Extract the (X, Y) coordinate from the center of the cell holding the provided text.  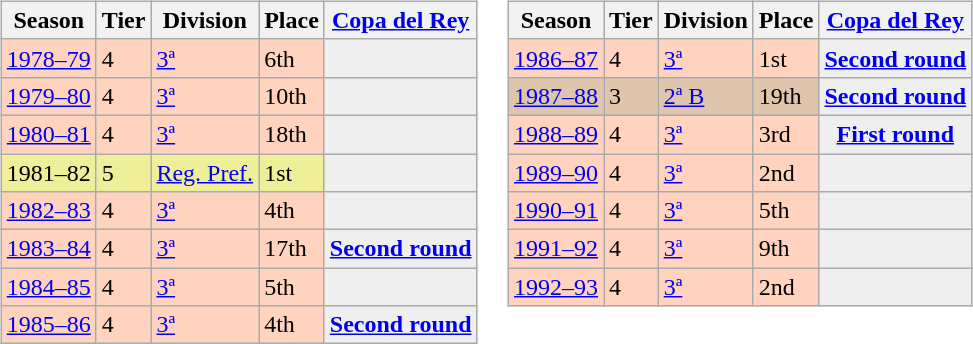
18th (292, 134)
1987–88 (556, 96)
Reg. Pref. (205, 173)
1982–83 (48, 211)
1983–84 (48, 249)
1979–80 (48, 96)
1985–86 (48, 325)
1981–82 (48, 173)
1980–81 (48, 134)
1992–93 (556, 287)
1988–89 (556, 134)
1986–87 (556, 58)
9th (786, 249)
2ª B (706, 96)
1984–85 (48, 287)
3rd (786, 134)
19th (786, 96)
10th (292, 96)
1991–92 (556, 249)
1989–90 (556, 173)
5 (124, 173)
17th (292, 249)
First round (896, 134)
1978–79 (48, 58)
3 (632, 96)
6th (292, 58)
1990–91 (556, 211)
